For the text-containing cell, return its midpoint in (x, y) coordinate format. 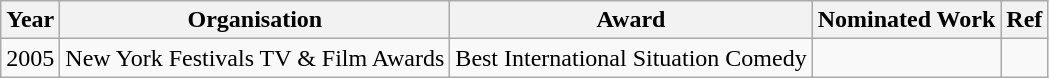
Year (30, 20)
Award (631, 20)
Ref (1024, 20)
2005 (30, 58)
Nominated Work (906, 20)
Organisation (255, 20)
Best International Situation Comedy (631, 58)
New York Festivals TV & Film Awards (255, 58)
